Pinpoint the cell where the given text exists, returning its [X, Y] midpoint coordinate. 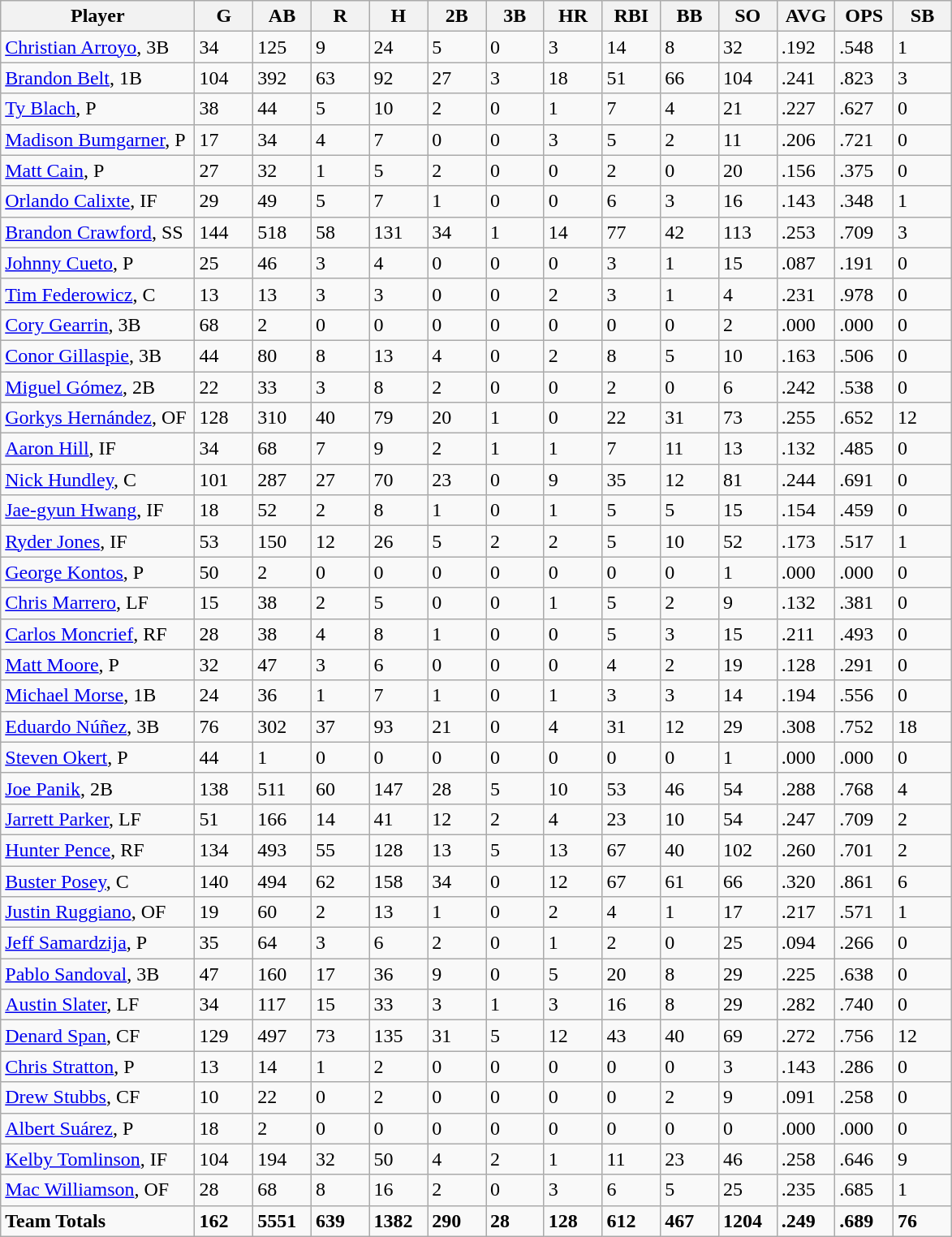
Jae-gyun Hwang, IF [97, 511]
.701 [864, 850]
.282 [806, 1005]
Hunter Pence, RF [97, 850]
310 [282, 418]
135 [398, 1036]
.272 [806, 1036]
Gorkys Hernández, OF [97, 418]
.173 [806, 541]
.459 [864, 511]
150 [282, 541]
.652 [864, 418]
.206 [806, 140]
.244 [806, 480]
Conor Gillaspie, 3B [97, 356]
Ryder Jones, IF [97, 541]
.627 [864, 109]
.225 [806, 974]
.538 [864, 387]
.978 [864, 294]
Player [97, 16]
62 [340, 881]
Christian Arroyo, 3B [97, 47]
.288 [806, 788]
Brandon Crawford, SS [97, 232]
302 [282, 726]
Miguel Gómez, 2B [97, 387]
467 [690, 1221]
AB [282, 16]
Chris Stratton, P [97, 1067]
497 [282, 1036]
.548 [864, 47]
.253 [806, 232]
.260 [806, 850]
.861 [864, 881]
138 [224, 788]
Michael Morse, 1B [97, 696]
511 [282, 788]
G [224, 16]
.506 [864, 356]
392 [282, 78]
.255 [806, 418]
290 [457, 1221]
.375 [864, 170]
2B [457, 16]
.517 [864, 541]
Mac Williamson, OF [97, 1190]
81 [747, 480]
.231 [806, 294]
.156 [806, 170]
55 [340, 850]
.556 [864, 696]
.094 [806, 943]
.381 [864, 603]
63 [340, 78]
.217 [806, 912]
.689 [864, 1221]
37 [340, 726]
.291 [864, 665]
Kelby Tomlinson, IF [97, 1159]
Brandon Belt, 1B [97, 78]
Madison Bumgarner, P [97, 140]
162 [224, 1221]
.756 [864, 1036]
HR [573, 16]
612 [631, 1221]
1382 [398, 1221]
.191 [864, 263]
.266 [864, 943]
.638 [864, 974]
131 [398, 232]
Buster Posey, C [97, 881]
.235 [806, 1190]
113 [747, 232]
102 [747, 850]
Drew Stubbs, CF [97, 1097]
43 [631, 1036]
Steven Okert, P [97, 757]
93 [398, 726]
77 [631, 232]
639 [340, 1221]
.211 [806, 634]
SB [923, 16]
69 [747, 1036]
BB [690, 16]
Albert Suárez, P [97, 1128]
OPS [864, 16]
287 [282, 480]
.241 [806, 78]
.308 [806, 726]
.247 [806, 819]
5551 [282, 1221]
42 [690, 232]
101 [224, 480]
117 [282, 1005]
194 [282, 1159]
.571 [864, 912]
RBI [631, 16]
H [398, 16]
.685 [864, 1190]
.286 [864, 1067]
Pablo Sandoval, 3B [97, 974]
.242 [806, 387]
Matt Moore, P [97, 665]
Tim Federowicz, C [97, 294]
.485 [864, 449]
Ty Blach, P [97, 109]
.646 [864, 1159]
.192 [806, 47]
160 [282, 974]
Justin Ruggiano, OF [97, 912]
.752 [864, 726]
58 [340, 232]
Aaron Hill, IF [97, 449]
92 [398, 78]
1204 [747, 1221]
.087 [806, 263]
494 [282, 881]
AVG [806, 16]
134 [224, 850]
140 [224, 881]
Jarrett Parker, LF [97, 819]
.721 [864, 140]
.128 [806, 665]
Team Totals [97, 1221]
.194 [806, 696]
Nick Hundley, C [97, 480]
.249 [806, 1221]
166 [282, 819]
3B [515, 16]
SO [747, 16]
493 [282, 850]
Chris Marrero, LF [97, 603]
Eduardo Núñez, 3B [97, 726]
49 [282, 201]
147 [398, 788]
R [340, 16]
.227 [806, 109]
.823 [864, 78]
Cory Gearrin, 3B [97, 325]
Orlando Calixte, IF [97, 201]
125 [282, 47]
518 [282, 232]
80 [282, 356]
Joe Panik, 2B [97, 788]
Jeff Samardzija, P [97, 943]
.768 [864, 788]
.691 [864, 480]
.320 [806, 881]
Matt Cain, P [97, 170]
144 [224, 232]
Carlos Moncrief, RF [97, 634]
61 [690, 881]
79 [398, 418]
Denard Span, CF [97, 1036]
George Kontos, P [97, 572]
.493 [864, 634]
Austin Slater, LF [97, 1005]
.348 [864, 201]
70 [398, 480]
.091 [806, 1097]
.740 [864, 1005]
.163 [806, 356]
Johnny Cueto, P [97, 263]
158 [398, 881]
64 [282, 943]
129 [224, 1036]
.154 [806, 511]
41 [398, 819]
26 [398, 541]
